Determine the (X, Y) coordinate at the center of the cell enclosing the given text.  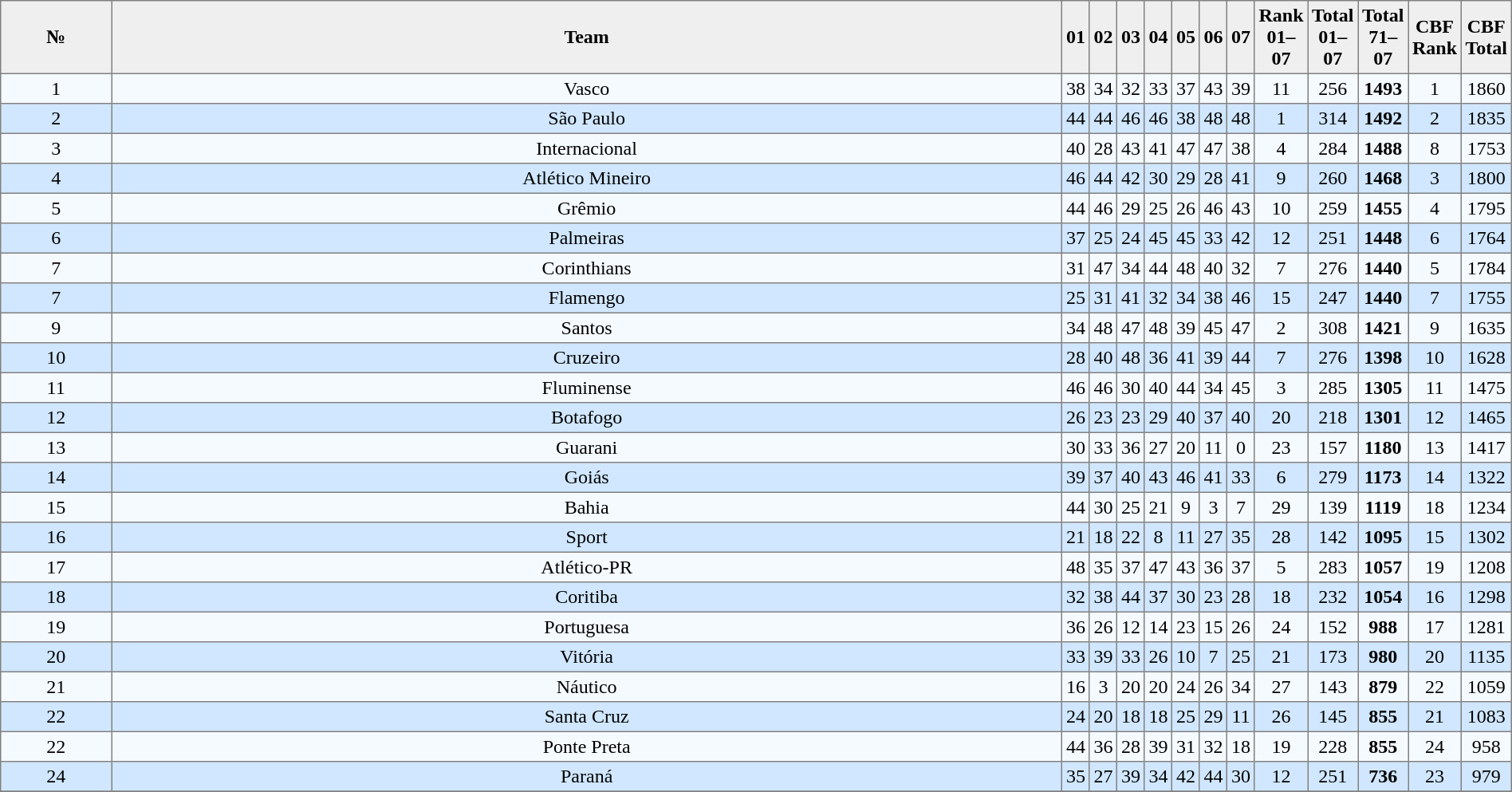
145 (1333, 717)
1180 (1383, 447)
Cruzeiro (587, 358)
247 (1333, 298)
Atlético Mineiro (587, 179)
1492 (1383, 119)
Santa Cruz (587, 717)
1764 (1486, 238)
CBF Rank (1435, 37)
Vitória (587, 657)
142 (1333, 538)
Total 71–07 (1383, 37)
218 (1333, 418)
Guarani (587, 447)
05 (1186, 37)
07 (1241, 37)
1119 (1383, 507)
1054 (1383, 597)
980 (1383, 657)
Internacional (587, 148)
1398 (1383, 358)
Corinthians (587, 268)
1493 (1383, 89)
Paraná (587, 777)
1301 (1383, 418)
256 (1333, 89)
1455 (1383, 208)
Rank 01–07 (1281, 37)
1083 (1486, 717)
152 (1333, 627)
06 (1213, 37)
Total 01–07 (1333, 37)
1417 (1486, 447)
1095 (1383, 538)
Palmeiras (587, 238)
228 (1333, 747)
173 (1333, 657)
1800 (1486, 179)
1059 (1486, 687)
260 (1333, 179)
Náutico (587, 687)
139 (1333, 507)
1835 (1486, 119)
Botafogo (587, 418)
№ (56, 37)
157 (1333, 447)
Portuguesa (587, 627)
1465 (1486, 418)
979 (1486, 777)
736 (1383, 777)
Goiás (587, 478)
1475 (1486, 388)
1057 (1383, 567)
232 (1333, 597)
Team (587, 37)
314 (1333, 119)
CBF Total (1486, 37)
1135 (1486, 657)
1173 (1383, 478)
0 (1241, 447)
1208 (1486, 567)
308 (1333, 328)
1860 (1486, 89)
283 (1333, 567)
1322 (1486, 478)
1755 (1486, 298)
Atlético-PR (587, 567)
São Paulo (587, 119)
Flamengo (587, 298)
285 (1333, 388)
1635 (1486, 328)
988 (1383, 627)
Vasco (587, 89)
259 (1333, 208)
1488 (1383, 148)
04 (1158, 37)
1302 (1486, 538)
03 (1131, 37)
1298 (1486, 597)
Santos (587, 328)
Fluminense (587, 388)
879 (1383, 687)
143 (1333, 687)
1281 (1486, 627)
Ponte Preta (587, 747)
284 (1333, 148)
1305 (1383, 388)
Coritiba (587, 597)
1628 (1486, 358)
Bahia (587, 507)
1448 (1383, 238)
01 (1076, 37)
Sport (587, 538)
1234 (1486, 507)
1784 (1486, 268)
279 (1333, 478)
02 (1103, 37)
1421 (1383, 328)
1753 (1486, 148)
1468 (1383, 179)
958 (1486, 747)
1795 (1486, 208)
Grêmio (587, 208)
